Output the [x, y] coordinate of the center of the cell containing the given text.  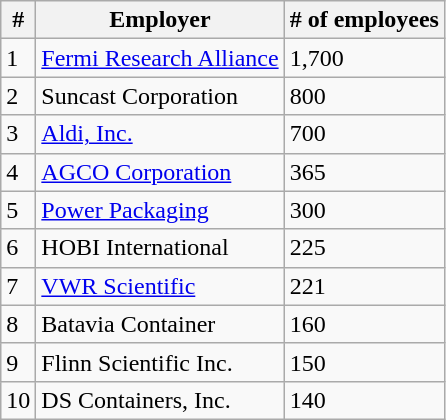
10 [18, 400]
1,700 [364, 58]
150 [364, 362]
700 [364, 134]
8 [18, 324]
DS Containers, Inc. [160, 400]
3 [18, 134]
800 [364, 96]
# of employees [364, 20]
Flinn Scientific Inc. [160, 362]
1 [18, 58]
4 [18, 172]
Power Packaging [160, 210]
VWR Scientific [160, 286]
AGCO Corporation [160, 172]
225 [364, 248]
6 [18, 248]
5 [18, 210]
365 [364, 172]
Aldi, Inc. [160, 134]
Employer [160, 20]
HOBI International [160, 248]
Fermi Research Alliance [160, 58]
221 [364, 286]
300 [364, 210]
160 [364, 324]
Suncast Corporation [160, 96]
7 [18, 286]
140 [364, 400]
9 [18, 362]
2 [18, 96]
Batavia Container [160, 324]
# [18, 20]
